Find where the given text appears and provide that cell's center as [x, y] coordinate. 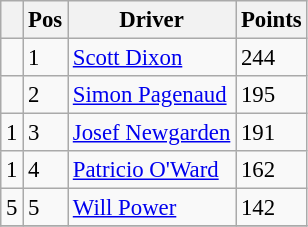
3 [46, 133]
Points [272, 20]
Scott Dixon [152, 58]
244 [272, 58]
191 [272, 133]
195 [272, 95]
Pos [46, 20]
4 [46, 170]
162 [272, 170]
Driver [152, 20]
Will Power [152, 208]
Patricio O'Ward [152, 170]
Simon Pagenaud [152, 95]
2 [46, 95]
142 [272, 208]
Josef Newgarden [152, 133]
